Scan for the cell matching the given text and deliver its [x, y] coordinate at center. 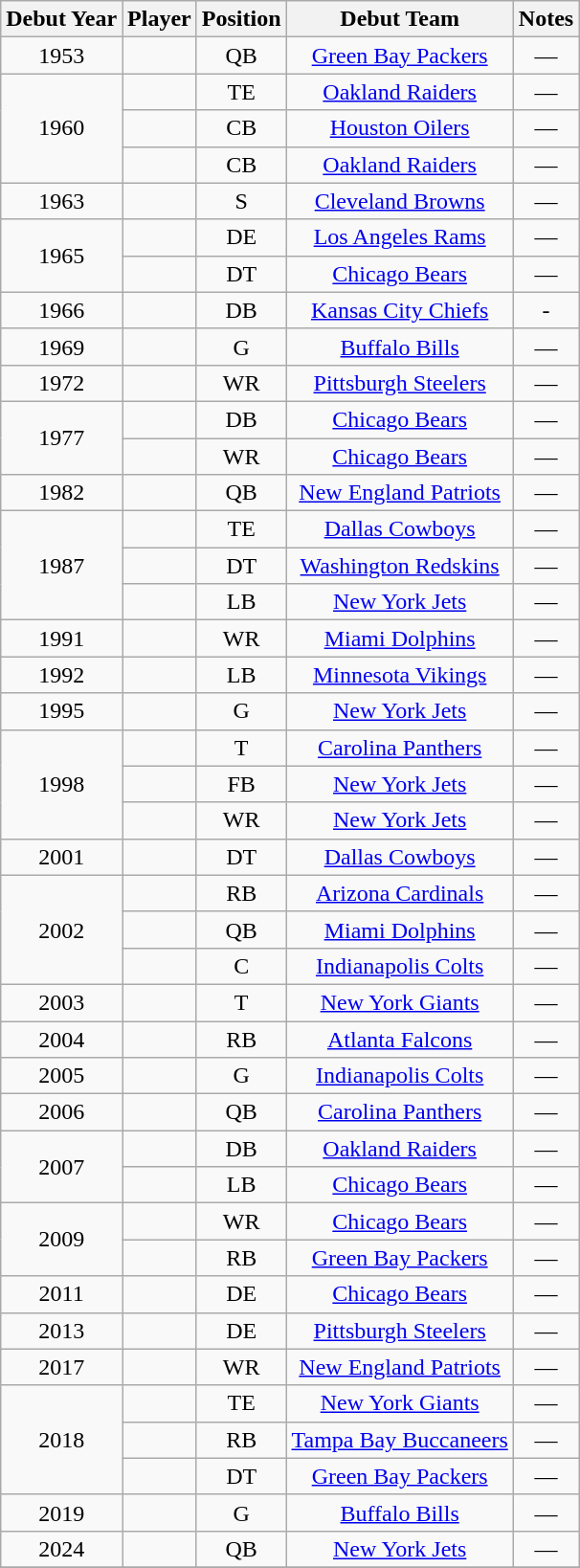
1953 [61, 56]
2024 [61, 1549]
1963 [61, 201]
Notes [546, 19]
2003 [61, 1002]
1966 [61, 310]
Atlanta Falcons [400, 1039]
2011 [61, 1294]
1995 [61, 711]
Player [160, 19]
Debut Year [61, 19]
2007 [61, 1167]
Debut Team [400, 19]
2001 [61, 857]
FB [241, 784]
2005 [61, 1076]
Arizona Cardinals [400, 893]
1965 [61, 256]
2004 [61, 1039]
1992 [61, 675]
1969 [61, 347]
1960 [61, 128]
Minnesota Vikings [400, 675]
Position [241, 19]
1991 [61, 638]
Kansas City Chiefs [400, 310]
Tampa Bay Buccaneers [400, 1440]
Houston Oilers [400, 128]
2006 [61, 1112]
2018 [61, 1440]
1972 [61, 383]
2013 [61, 1331]
Cleveland Browns [400, 201]
C [241, 966]
S [241, 201]
2009 [61, 1240]
1977 [61, 437]
Washington Redskins [400, 566]
1998 [61, 784]
2019 [61, 1512]
1982 [61, 493]
Los Angeles Rams [400, 237]
2017 [61, 1367]
2002 [61, 930]
- [546, 310]
1987 [61, 566]
